Detect which cell encompasses the target text, then output its (x, y) center coordinate. 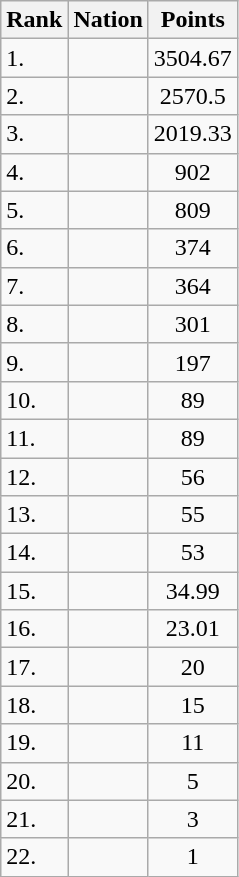
301 (192, 324)
18. (34, 705)
10. (34, 400)
23.01 (192, 629)
55 (192, 515)
2019.33 (192, 134)
Nation (108, 20)
56 (192, 477)
15. (34, 591)
19. (34, 743)
7. (34, 286)
809 (192, 210)
21. (34, 819)
4. (34, 172)
53 (192, 553)
17. (34, 667)
1. (34, 58)
5. (34, 210)
2570.5 (192, 96)
14. (34, 553)
3504.67 (192, 58)
6. (34, 248)
16. (34, 629)
2. (34, 96)
20. (34, 781)
15 (192, 705)
Rank (34, 20)
11. (34, 438)
1 (192, 857)
20 (192, 667)
22. (34, 857)
13. (34, 515)
3 (192, 819)
3. (34, 134)
12. (34, 477)
902 (192, 172)
11 (192, 743)
34.99 (192, 591)
Points (192, 20)
197 (192, 362)
374 (192, 248)
8. (34, 324)
5 (192, 781)
9. (34, 362)
364 (192, 286)
